Find where the given text appears and provide that cell's center as [X, Y] coordinate. 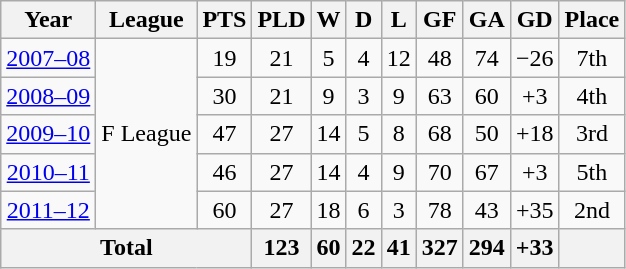
−26 [534, 58]
GD [534, 20]
GF [440, 20]
+33 [534, 248]
74 [486, 58]
12 [398, 58]
2009–10 [48, 134]
123 [282, 248]
67 [486, 172]
W [328, 20]
294 [486, 248]
League [146, 20]
GA [486, 20]
2010–11 [48, 172]
78 [440, 210]
327 [440, 248]
7th [592, 58]
30 [224, 96]
Place [592, 20]
2011–12 [48, 210]
63 [440, 96]
8 [398, 134]
4th [592, 96]
70 [440, 172]
3rd [592, 134]
6 [364, 210]
2nd [592, 210]
5th [592, 172]
Total [126, 248]
+35 [534, 210]
19 [224, 58]
PLD [282, 20]
22 [364, 248]
D [364, 20]
46 [224, 172]
50 [486, 134]
47 [224, 134]
+18 [534, 134]
2007–08 [48, 58]
F League [146, 134]
18 [328, 210]
41 [398, 248]
L [398, 20]
Year [48, 20]
48 [440, 58]
43 [486, 210]
2008–09 [48, 96]
68 [440, 134]
PTS [224, 20]
